Detect which cell encompasses the target text, then output its [X, Y] center coordinate. 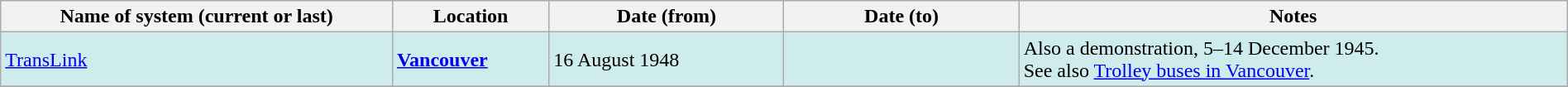
16 August 1948 [667, 60]
TransLink [197, 60]
Also a demonstration, 5–14 December 1945.See also Trolley buses in Vancouver. [1293, 60]
Name of system (current or last) [197, 17]
Notes [1293, 17]
Date (from) [667, 17]
Location [470, 17]
Vancouver [470, 60]
Date (to) [901, 17]
